Determine the (x, y) coordinate at the center of the cell enclosing the given text.  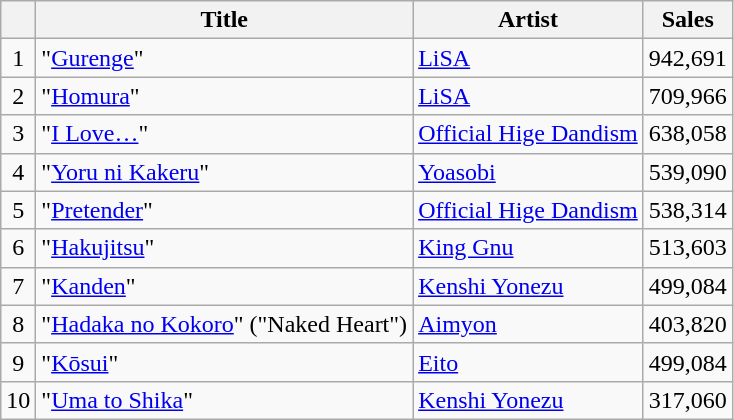
"Homura" (224, 96)
942,691 (688, 58)
10 (18, 400)
Aimyon (528, 324)
9 (18, 362)
6 (18, 248)
Eito (528, 362)
Artist (528, 20)
"Yoru ni Kakeru" (224, 172)
513,603 (688, 248)
5 (18, 210)
709,966 (688, 96)
King Gnu (528, 248)
"Pretender" (224, 210)
"Uma to Shika" (224, 400)
"Kōsui" (224, 362)
317,060 (688, 400)
"Gurenge" (224, 58)
1 (18, 58)
538,314 (688, 210)
"Hadaka no Kokoro" ("Naked Heart") (224, 324)
"Hakujitsu" (224, 248)
Title (224, 20)
7 (18, 286)
Sales (688, 20)
638,058 (688, 134)
8 (18, 324)
403,820 (688, 324)
539,090 (688, 172)
"I Love…" (224, 134)
3 (18, 134)
"Kanden" (224, 286)
Yoasobi (528, 172)
4 (18, 172)
2 (18, 96)
